Extract the [x, y] coordinate from the center of the cell holding the provided text.  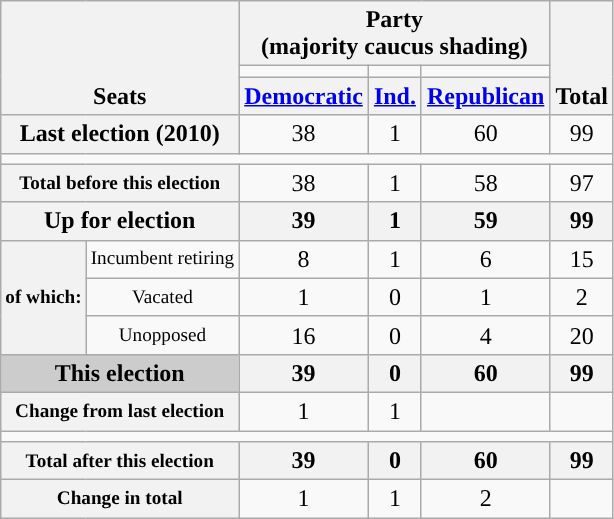
Total after this election [120, 461]
Change from last election [120, 411]
Last election (2010) [120, 134]
Party (majority caucus shading) [394, 34]
Total [582, 58]
Unopposed [162, 335]
15 [582, 259]
16 [304, 335]
Democratic [304, 96]
4 [485, 335]
58 [485, 183]
Vacated [162, 297]
6 [485, 259]
of which: [44, 297]
Ind. [394, 96]
8 [304, 259]
Total before this election [120, 183]
Republican [485, 96]
Up for election [120, 221]
This election [120, 373]
Change in total [120, 499]
20 [582, 335]
Seats [120, 58]
97 [582, 183]
Incumbent retiring [162, 259]
59 [485, 221]
